Return the (x, y) coordinate for the center point of the cell that contains the specified text.  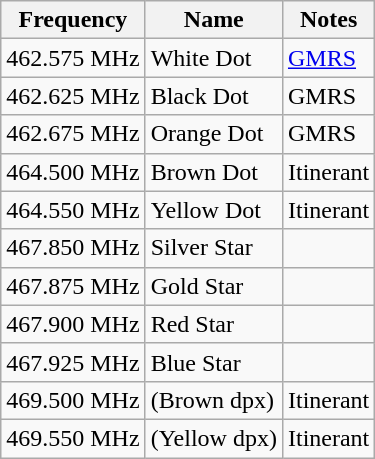
462.575 MHz (73, 58)
462.625 MHz (73, 96)
464.500 MHz (73, 172)
Blue Star (214, 362)
464.550 MHz (73, 210)
Yellow Dot (214, 210)
469.550 MHz (73, 438)
Orange Dot (214, 134)
Brown Dot (214, 172)
462.675 MHz (73, 134)
469.500 MHz (73, 400)
Gold Star (214, 286)
467.925 MHz (73, 362)
Name (214, 20)
(Brown dpx) (214, 400)
White Dot (214, 58)
Red Star (214, 324)
467.900 MHz (73, 324)
467.850 MHz (73, 248)
Black Dot (214, 96)
(Yellow dpx) (214, 438)
467.875 MHz (73, 286)
Notes (328, 20)
Frequency (73, 20)
Silver Star (214, 248)
